Provide the [x, y] coordinate of the cell's center where the given text is located.  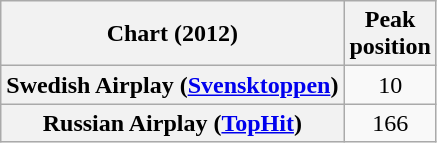
Swedish Airplay (Svensktoppen) [172, 85]
Russian Airplay (TopHit) [172, 123]
10 [390, 85]
166 [390, 123]
Chart (2012) [172, 34]
Peakposition [390, 34]
